Determine the (X, Y) coordinate at the center of the cell enclosing the given text.  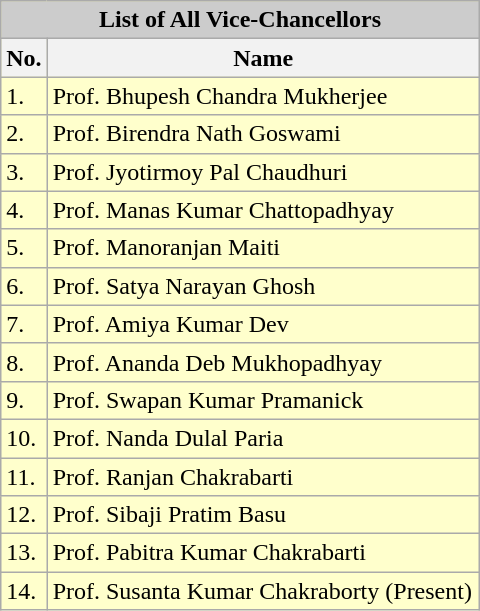
Prof. Birendra Nath Goswami (263, 134)
3. (24, 172)
Prof. Swapan Kumar Pramanick (263, 400)
5. (24, 248)
6. (24, 286)
Prof. Ranjan Chakrabarti (263, 477)
Prof. Nanda Dulal Paria (263, 438)
Name (263, 58)
Prof. Amiya Kumar Dev (263, 324)
9. (24, 400)
11. (24, 477)
Prof. Pabitra Kumar Chakrabarti (263, 553)
2. (24, 134)
14. (24, 591)
4. (24, 210)
10. (24, 438)
Prof. Ananda Deb Mukhopadhyay (263, 362)
No. (24, 58)
Prof. Bhupesh Chandra Mukherjee (263, 96)
List of All Vice-Chancellors (240, 20)
13. (24, 553)
12. (24, 515)
Prof. Susanta Kumar Chakraborty (Present) (263, 591)
7. (24, 324)
Prof. Sibaji Pratim Basu (263, 515)
Prof. Manoranjan Maiti (263, 248)
8. (24, 362)
Prof. Satya Narayan Ghosh (263, 286)
1. (24, 96)
Prof. Manas Kumar Chattopadhyay (263, 210)
Prof. Jyotirmoy Pal Chaudhuri (263, 172)
